Return the (X, Y) coordinate for the center point of the cell that contains the specified text.  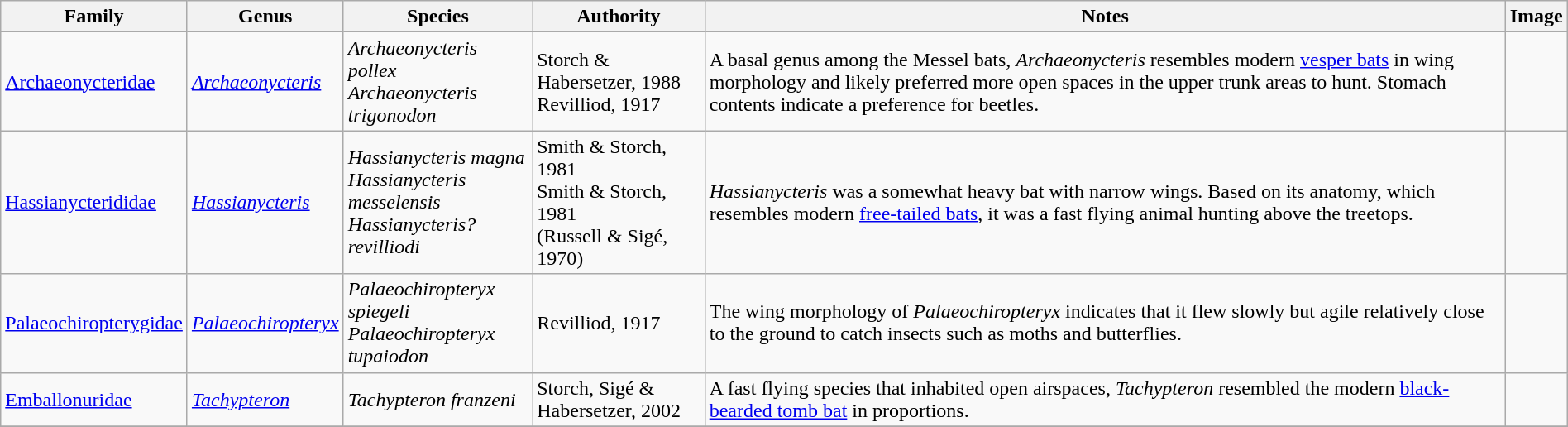
Storch, Sigé & Habersetzer, 2002 (619, 399)
Palaeochiropteryx spiegeliPalaeochiropteryx tupaiodon (438, 323)
Species (438, 17)
Notes (1105, 17)
Family (94, 17)
Genus (265, 17)
Tachypteron (265, 399)
Palaeochiropteryx (265, 323)
Storch & Habersetzer, 1988Revilliod, 1917 (619, 81)
Emballonuridae (94, 399)
Image (1537, 17)
Tachypteron franzeni (438, 399)
Palaeochiropterygidae (94, 323)
Archaeonycteridae (94, 81)
Authority (619, 17)
Hassianycterididae (94, 202)
Hassianycteris magnaHassianycteris messelensisHassianycteris? revilliodi (438, 202)
Revilliod, 1917 (619, 323)
Hassianycteris (265, 202)
A fast flying species that inhabited open airspaces, Tachypteron resembled the modern black-bearded tomb bat in proportions. (1105, 399)
Smith & Storch, 1981Smith & Storch, 1981(Russell & Sigé, 1970) (619, 202)
Archaeonycteris (265, 81)
Archaeonycteris pollexArchaeonycteris trigonodon (438, 81)
